Output the [X, Y] coordinate of the center of the cell containing the given text.  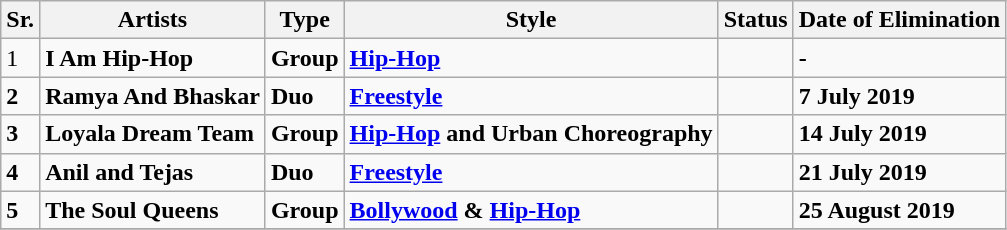
Ramya And Bhaskar [153, 96]
I Am Hip-Hop [153, 58]
1 [20, 58]
Loyala Dream Team [153, 134]
Sr. [20, 20]
Status [756, 20]
25 August 2019 [899, 210]
Date of Elimination [899, 20]
3 [20, 134]
Anil and Tejas [153, 172]
The Soul Queens [153, 210]
4 [20, 172]
21 July 2019 [899, 172]
Hip-Hop and Urban Choreography [531, 134]
Bollywood & Hip-Hop [531, 210]
14 July 2019 [899, 134]
Style [531, 20]
Artists [153, 20]
5 [20, 210]
- [899, 58]
2 [20, 96]
7 July 2019 [899, 96]
Type [304, 20]
Hip-Hop [531, 58]
